Provide the (x, y) coordinate of the cell's center where the given text is located.  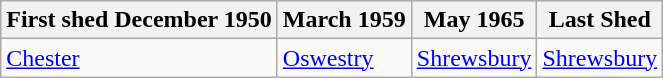
Chester (140, 58)
May 1965 (474, 20)
Last Shed (600, 20)
March 1959 (344, 20)
Oswestry (344, 58)
First shed December 1950 (140, 20)
